Identify which cell holds the provided text, then report its (x, y) central coordinate. 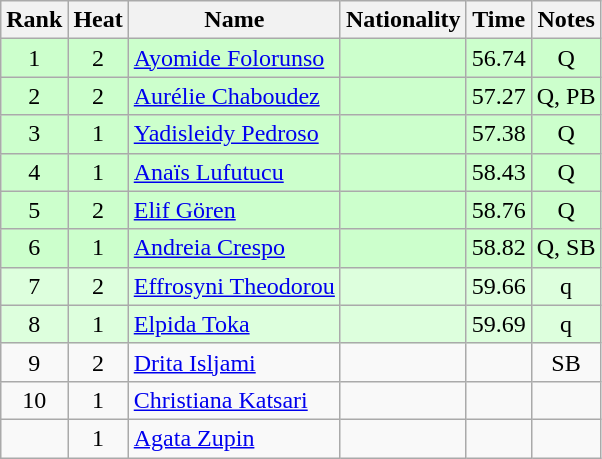
56.74 (498, 58)
57.27 (498, 96)
58.82 (498, 248)
Name (234, 20)
9 (34, 362)
Effrosyni Theodorou (234, 286)
57.38 (498, 134)
Christiana Katsari (234, 400)
SB (566, 362)
8 (34, 324)
Agata Zupin (234, 438)
58.43 (498, 172)
Notes (566, 20)
7 (34, 286)
3 (34, 134)
Nationality (403, 20)
6 (34, 248)
Aurélie Chaboudez (234, 96)
Rank (34, 20)
Anaïs Lufutucu (234, 172)
10 (34, 400)
Andreia Crespo (234, 248)
Drita Isljami (234, 362)
58.76 (498, 210)
4 (34, 172)
Elif Gören (234, 210)
Time (498, 20)
Q, PB (566, 96)
5 (34, 210)
Q, SB (566, 248)
Elpida Toka (234, 324)
59.69 (498, 324)
Yadisleidy Pedroso (234, 134)
Ayomide Folorunso (234, 58)
Heat (98, 20)
59.66 (498, 286)
